Search for the cell housing the specified text and yield its [x, y] center coordinate. 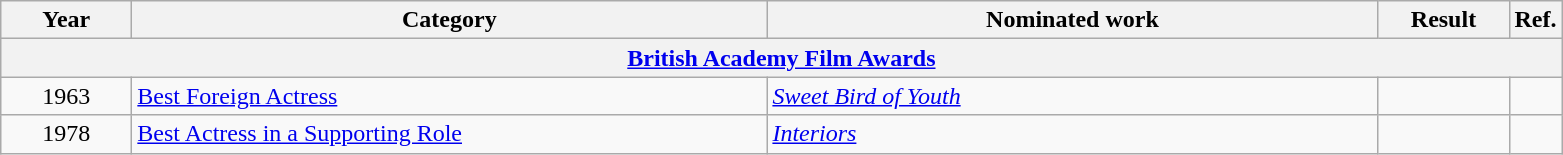
Best Foreign Actress [450, 96]
1963 [66, 96]
Best Actress in a Supporting Role [450, 134]
Nominated work [1072, 20]
Interiors [1072, 134]
Sweet Bird of Youth [1072, 96]
1978 [66, 134]
Year [66, 20]
Category [450, 20]
Result [1444, 20]
British Academy Film Awards [782, 58]
Ref. [1536, 20]
